From the cell containing the given text, extract its center point as (x, y) coordinate. 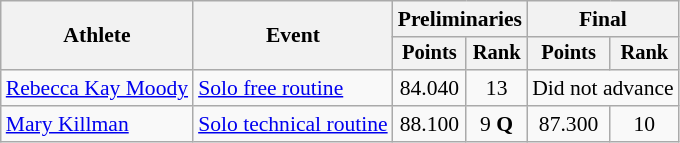
Final (603, 19)
84.040 (430, 88)
88.100 (430, 124)
Rebecca Kay Moody (97, 88)
9 Q (496, 124)
Preliminaries (460, 19)
Did not advance (603, 88)
87.300 (568, 124)
13 (496, 88)
Event (293, 36)
Athlete (97, 36)
10 (644, 124)
Solo technical routine (293, 124)
Solo free routine (293, 88)
Mary Killman (97, 124)
